For the text-containing cell, return its midpoint in (X, Y) coordinate format. 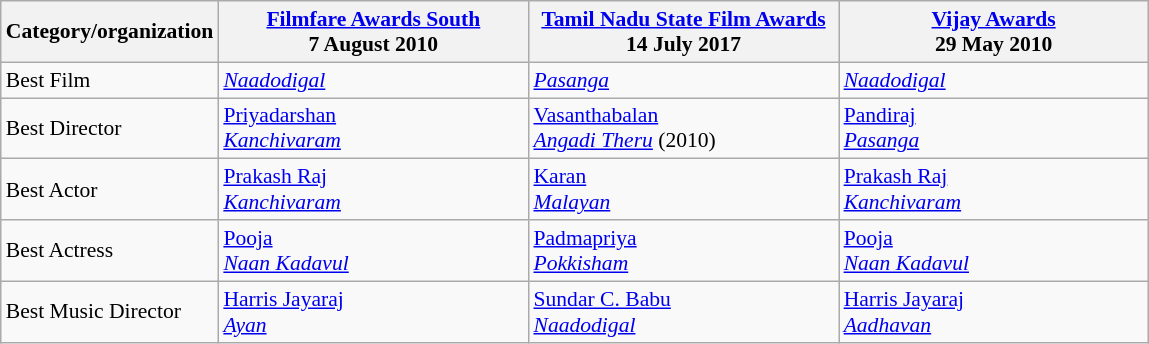
Filmfare Awards South7 August 2010 (373, 32)
Tamil Nadu State Film Awards14 July 2017 (683, 32)
Harris JayarajAadhavan (994, 312)
Vijay Awards29 May 2010 (994, 32)
Sundar C. BabuNaadodigal (683, 312)
PandirajPasanga (994, 128)
Best Actor (110, 190)
Best Director (110, 128)
Pasanga (683, 80)
Best Film (110, 80)
KaranMalayan (683, 190)
Category/organization (110, 32)
Best Actress (110, 250)
VasanthabalanAngadi Theru (2010) (683, 128)
Harris JayarajAyan (373, 312)
PriyadarshanKanchivaram (373, 128)
PadmapriyaPokkisham (683, 250)
Best Music Director (110, 312)
